Find where the given text appears and provide that cell's center as [X, Y] coordinate. 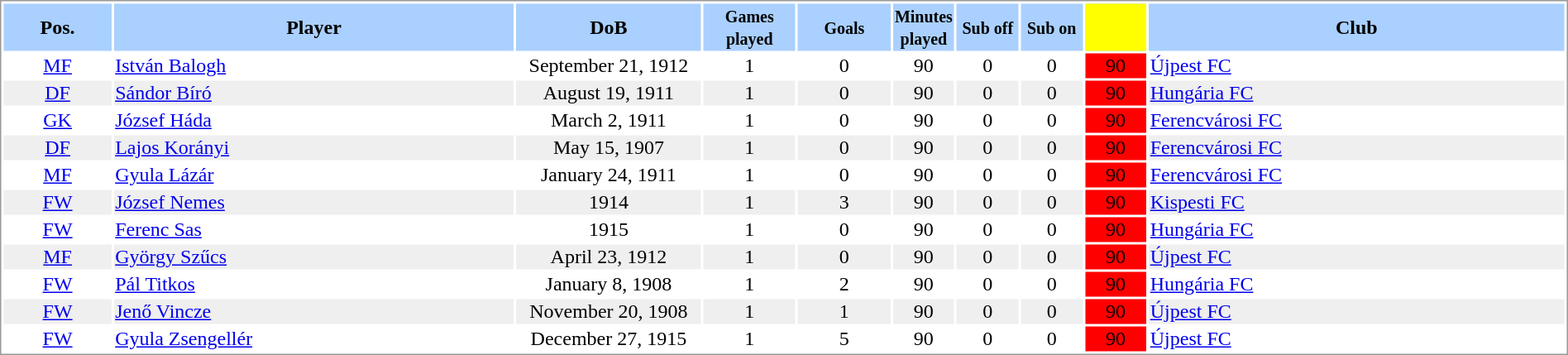
Lajos Korányi [314, 148]
György Szűcs [314, 257]
March 2, 1911 [609, 120]
József Háda [314, 120]
August 19, 1911 [609, 94]
Jenő Vincze [314, 312]
Club [1356, 26]
DoB [609, 26]
Pos. [57, 26]
December 27, 1915 [609, 338]
Goals [844, 26]
Sub off [987, 26]
November 20, 1908 [609, 312]
Kispesti FC [1356, 203]
1915 [609, 229]
January 8, 1908 [609, 284]
Gamesplayed [749, 26]
Pál Titkos [314, 284]
April 23, 1912 [609, 257]
May 15, 1907 [609, 148]
January 24, 1911 [609, 175]
Minutesplayed [924, 26]
József Nemes [314, 203]
Gyula Lázár [314, 175]
Player [314, 26]
5 [844, 338]
September 21, 1912 [609, 65]
Ferenc Sas [314, 229]
1914 [609, 203]
István Balogh [314, 65]
Sub on [1051, 26]
Gyula Zsengellér [314, 338]
GK [57, 120]
Sándor Bíró [314, 94]
2 [844, 284]
3 [844, 203]
